From the cell containing the given text, extract its center point as [X, Y] coordinate. 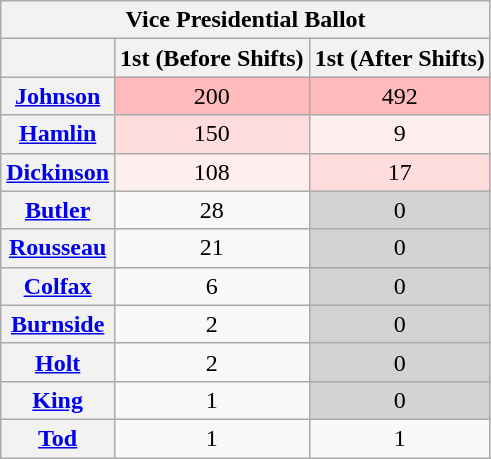
Johnson [58, 96]
1st (Before Shifts) [212, 58]
Butler [58, 210]
28 [212, 210]
6 [212, 286]
Holt [58, 362]
9 [400, 134]
Tod [58, 438]
1st (After Shifts) [400, 58]
Burnside [58, 324]
200 [212, 96]
108 [212, 172]
17 [400, 172]
Hamlin [58, 134]
Vice Presidential Ballot [246, 20]
150 [212, 134]
Rousseau [58, 248]
21 [212, 248]
King [58, 400]
Dickinson [58, 172]
492 [400, 96]
Colfax [58, 286]
